Return the [X, Y] coordinate for the center point of the cell that contains the specified text.  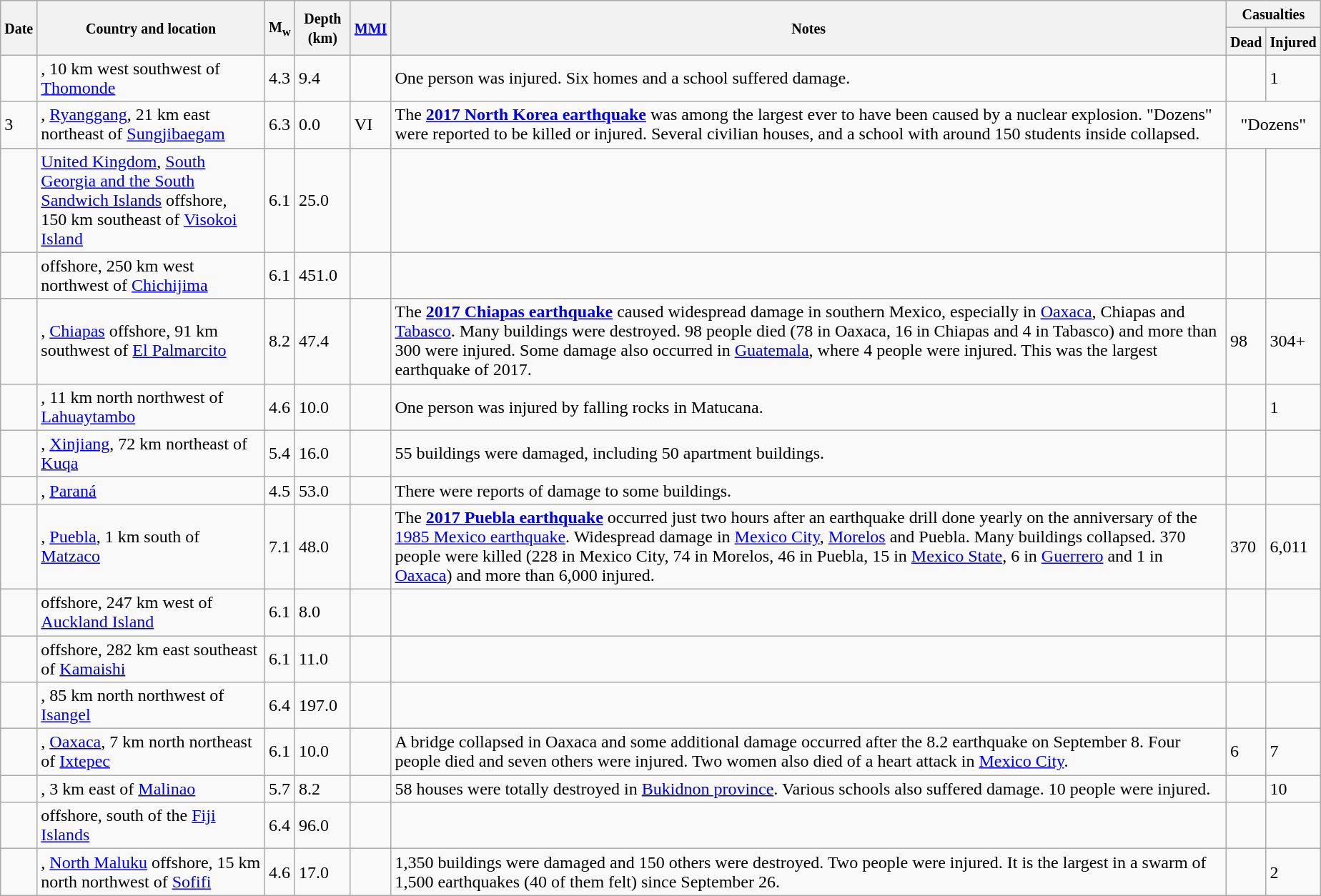
16.0 [322, 453]
17.0 [322, 872]
5.4 [279, 453]
offshore, 282 km east southeast of Kamaishi [152, 659]
MMI [370, 28]
, Puebla, 1 km south of Matzaco [152, 546]
VI [370, 124]
Notes [809, 28]
96.0 [322, 826]
Dead [1246, 41]
United Kingdom, South Georgia and the South Sandwich Islands offshore, 150 km southeast of Visokoi Island [152, 200]
2 [1293, 872]
48.0 [322, 546]
One person was injured. Six homes and a school suffered damage. [809, 79]
451.0 [322, 276]
304+ [1293, 342]
370 [1246, 546]
, Ryanggang, 21 km east northeast of Sungjibaegam [152, 124]
6.3 [279, 124]
Country and location [152, 28]
offshore, 250 km west northwest of Chichijima [152, 276]
, Oaxaca, 7 km north northeast of Ixtepec [152, 752]
8.0 [322, 612]
, 11 km north northwest of Lahuaytambo [152, 407]
9.4 [322, 79]
, Chiapas offshore, 91 km southwest of El Palmarcito [152, 342]
3 [19, 124]
25.0 [322, 200]
4.5 [279, 490]
One person was injured by falling rocks in Matucana. [809, 407]
58 houses were totally destroyed in Bukidnon province. Various schools also suffered damage. 10 people were injured. [809, 789]
"Dozens" [1273, 124]
, North Maluku offshore, 15 km north northwest of Sofifi [152, 872]
offshore, south of the Fiji Islands [152, 826]
7 [1293, 752]
5.7 [279, 789]
197.0 [322, 706]
55 buildings were damaged, including 50 apartment buildings. [809, 453]
0.0 [322, 124]
Date [19, 28]
, 3 km east of Malinao [152, 789]
offshore, 247 km west of Auckland Island [152, 612]
53.0 [322, 490]
11.0 [322, 659]
47.4 [322, 342]
Mw [279, 28]
6,011 [1293, 546]
, 85 km north northwest of Isangel [152, 706]
, Xinjiang, 72 km northeast of Kuqa [152, 453]
Depth (km) [322, 28]
10 [1293, 789]
6 [1246, 752]
7.1 [279, 546]
98 [1246, 342]
There were reports of damage to some buildings. [809, 490]
4.3 [279, 79]
Casualties [1273, 14]
, 10 km west southwest of Thomonde [152, 79]
Injured [1293, 41]
, Paraná [152, 490]
